From the cell containing the given text, extract its center point as [x, y] coordinate. 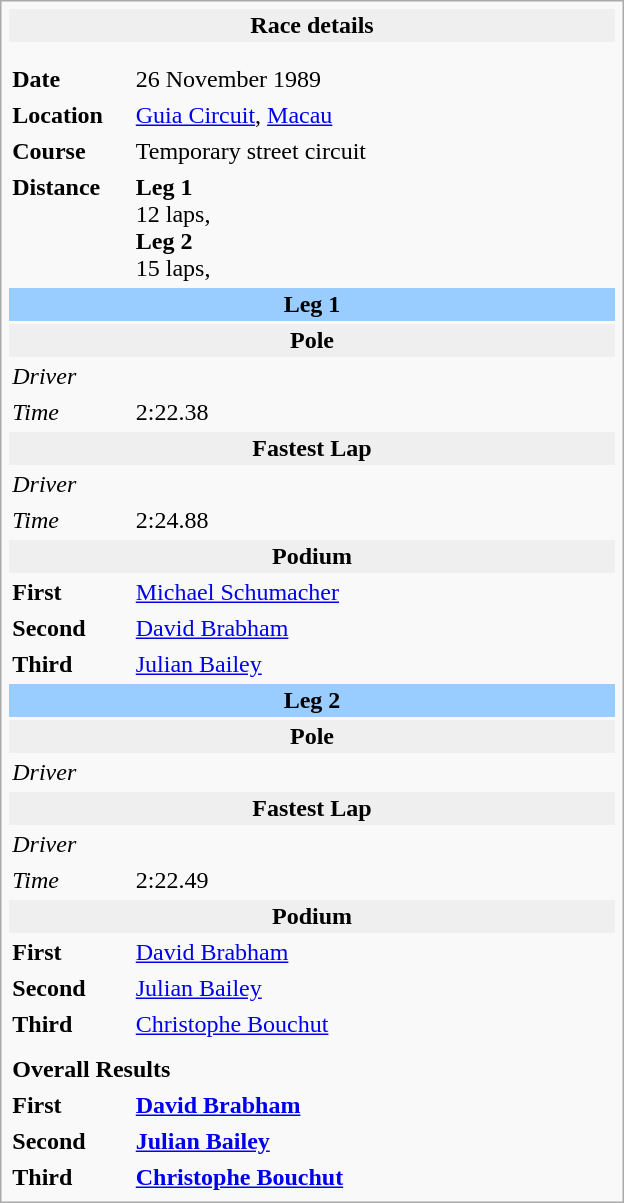
Course [69, 152]
Temporary street circuit [374, 152]
Guia Circuit, Macau [374, 116]
Leg 112 laps, Leg 215 laps, [374, 228]
Race details [312, 26]
Overall Results [312, 1070]
Michael Schumacher [374, 592]
26 November 1989 [374, 80]
2:22.49 [374, 880]
2:22.38 [374, 412]
Distance [69, 228]
Date [69, 80]
Leg 2 [312, 700]
Leg 1 [312, 304]
Location [69, 116]
2:24.88 [374, 520]
